Identify which cell holds the provided text, then report its (X, Y) central coordinate. 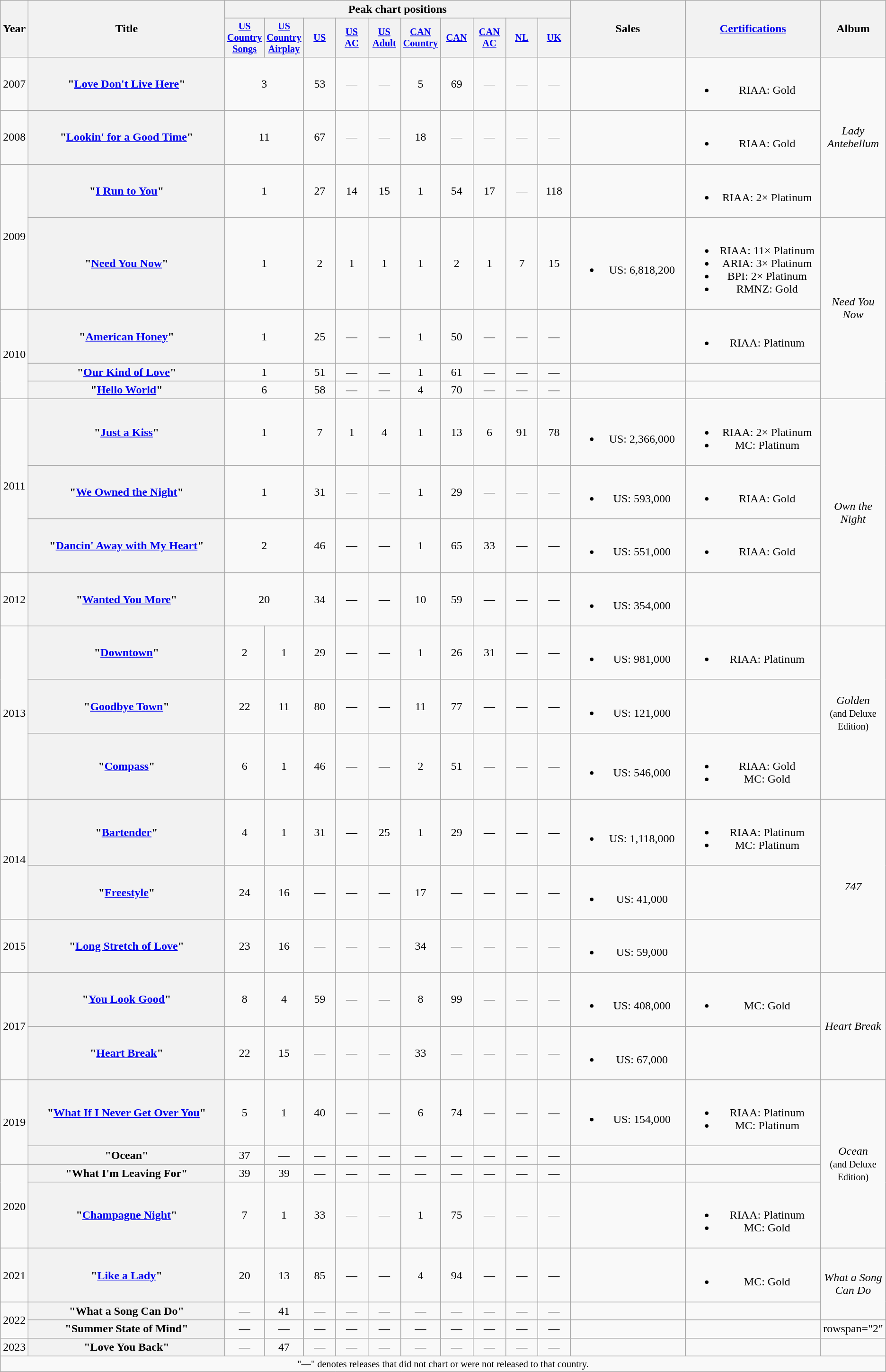
2015 (14, 946)
Title (127, 29)
Certifications (753, 29)
Own the Night (853, 512)
61 (456, 372)
Golden(and Deluxe Edition) (853, 713)
99 (456, 1000)
RIAA: PlatinumMC: Gold (753, 1215)
"—" denotes releases that did not chart or were not released to that country. (443, 1364)
Year (14, 29)
47 (284, 1347)
24 (244, 892)
2007 (14, 83)
RIAA: 11× PlatinumARIA: 3× PlatinumBPI: 2× PlatinumRMNZ: Gold (753, 264)
2009 (14, 237)
2013 (14, 713)
US Country Airplay (284, 38)
"Dancin' Away with My Heart" (127, 545)
US AC (352, 38)
2008 (14, 137)
23 (244, 946)
"You Look Good" (127, 1000)
US: 2,366,000 (628, 432)
"Goodbye Town" (127, 706)
2021 (14, 1275)
Heart Break (853, 1026)
US Country Songs (244, 38)
77 (456, 706)
26 (456, 652)
"Bartender" (127, 832)
74 (456, 1113)
"What If I Never Get Over You" (127, 1113)
"Champagne Night" (127, 1215)
"Our Kind of Love" (127, 372)
US: 546,000 (628, 766)
53 (320, 83)
RIAA: GoldMC: Gold (753, 766)
2014 (14, 859)
80 (320, 706)
Album (853, 29)
85 (320, 1275)
2023 (14, 1347)
"What a Song Can Do" (127, 1311)
"Summer State of Mind" (127, 1329)
2017 (14, 1026)
Lady Antebellum (853, 137)
rowspan="2" (853, 1329)
40 (320, 1113)
Ocean(and Deluxe Edition) (853, 1164)
NL (522, 38)
"Lookin' for a Good Time" (127, 137)
50 (456, 336)
CAN (456, 38)
3 (264, 83)
"Freestyle" (127, 892)
54 (456, 191)
USAdult (384, 38)
US: 6,818,200 (628, 264)
"Love Don't Live Here" (127, 83)
"Need You Now" (127, 264)
10 (420, 599)
Peak chart positions (398, 9)
US: 59,000 (628, 946)
US: 121,000 (628, 706)
CAN Country (420, 38)
US: 41,000 (628, 892)
US: 981,000 (628, 652)
"Downtown" (127, 652)
RIAA: 2× PlatinumMC: Platinum (753, 432)
US: 354,000 (628, 599)
2010 (14, 354)
US: 154,000 (628, 1113)
US: 408,000 (628, 1000)
Need You Now (853, 309)
"Ocean" (127, 1155)
"Like a Lady" (127, 1275)
Sales (628, 29)
65 (456, 545)
"Heart Break" (127, 1053)
CAN AC (489, 38)
69 (456, 83)
78 (554, 432)
"Hello World" (127, 390)
US: 67,000 (628, 1053)
58 (320, 390)
UK (554, 38)
US (320, 38)
US: 1,118,000 (628, 832)
"Compass" (127, 766)
US: 593,000 (628, 492)
2011 (14, 486)
US: 551,000 (628, 545)
"Just a Kiss" (127, 432)
2020 (14, 1206)
"What I'm Leaving For" (127, 1173)
"We Owned the Night" (127, 492)
747 (853, 886)
"Wanted You More" (127, 599)
2022 (14, 1320)
2019 (14, 1122)
75 (456, 1215)
14 (352, 191)
67 (320, 137)
27 (320, 191)
41 (284, 1311)
91 (522, 432)
"Love You Back" (127, 1347)
94 (456, 1275)
"I Run to You" (127, 191)
RIAA: 2× Platinum (753, 191)
18 (420, 137)
2012 (14, 599)
What a Song Can Do (853, 1284)
118 (554, 191)
"American Honey" (127, 336)
37 (244, 1155)
70 (456, 390)
"Long Stretch of Love" (127, 946)
